Detect which cell encompasses the target text, then output its (X, Y) center coordinate. 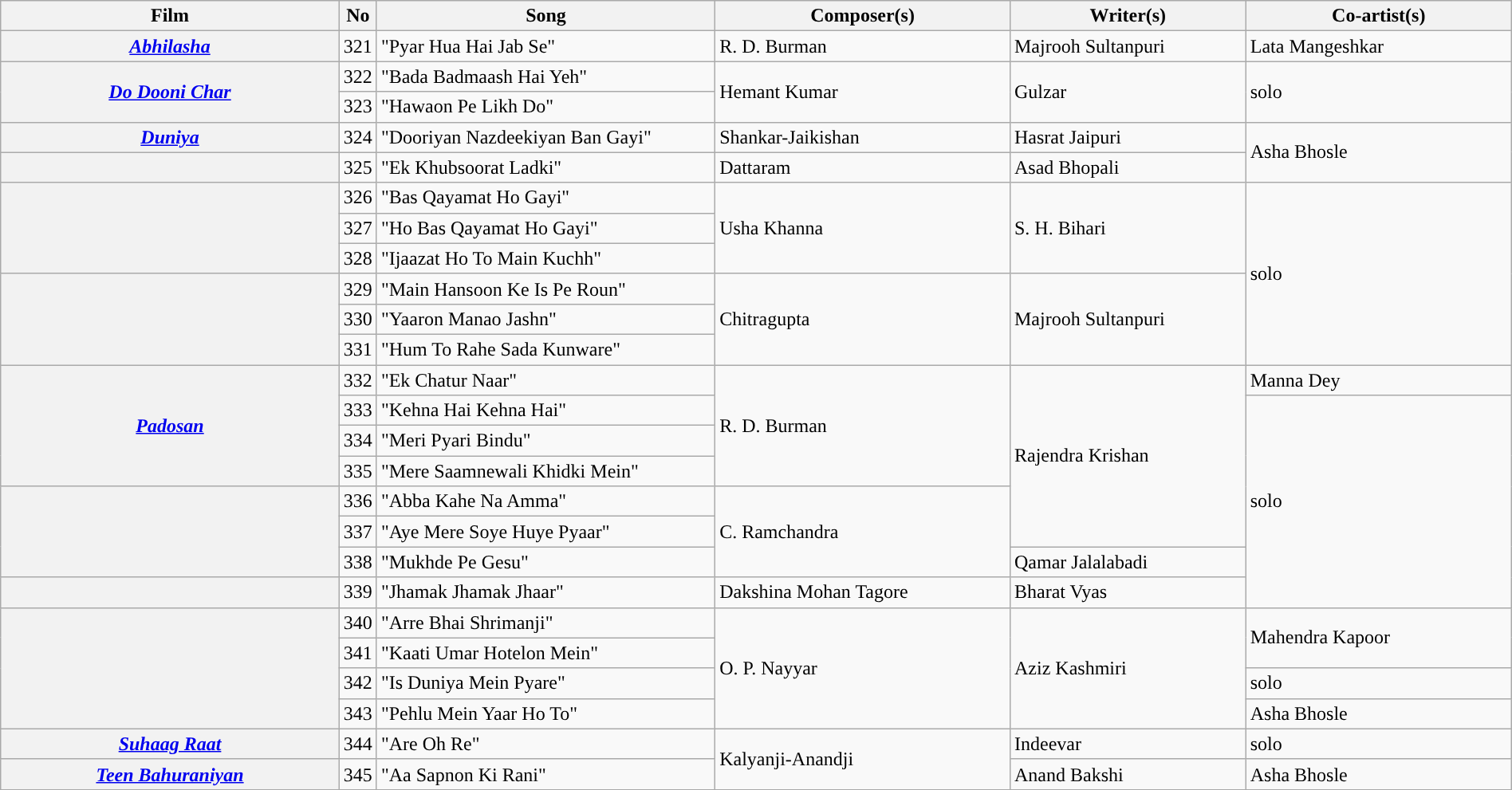
"Aye Mere Soye Huye Pyaar" (545, 532)
331 (357, 349)
"Bas Qayamat Ho Gayi" (545, 198)
Manna Dey (1378, 380)
339 (357, 592)
"Bada Badmaash Hai Yeh" (545, 77)
Hemant Kumar (863, 92)
Mahendra Kapoor (1378, 638)
329 (357, 289)
Anand Bakshi (1128, 774)
"Ho Bas Qayamat Ho Gayi" (545, 228)
"Is Duniya Mein Pyare" (545, 683)
328 (357, 258)
"Hawaon Pe Likh Do" (545, 107)
"Ek Chatur Naar" (545, 380)
Duniya (171, 137)
Qamar Jalalabadi (1128, 562)
Hasrat Jaipuri (1128, 137)
340 (357, 623)
333 (357, 411)
Teen Bahuraniyan (171, 774)
Shankar-Jaikishan (863, 137)
"Pyar Hua Hai Jab Se" (545, 46)
Dakshina Mohan Tagore (863, 592)
322 (357, 77)
Film (171, 16)
Composer(s) (863, 16)
"Abba Kahe Na Amma" (545, 501)
337 (357, 532)
325 (357, 167)
343 (357, 713)
"Dooriyan Nazdeekiyan Ban Gayi" (545, 137)
330 (357, 319)
"Mukhde Pe Gesu" (545, 562)
"Hum To Rahe Sada Kunware" (545, 349)
"Arre Bhai Shrimanji" (545, 623)
"Are Oh Re" (545, 744)
"Yaaron Manao Jashn" (545, 319)
Co-artist(s) (1378, 16)
"Kaati Umar Hotelon Mein" (545, 653)
S. H. Bihari (1128, 228)
No (357, 16)
Indeevar (1128, 744)
O. P. Nayyar (863, 668)
344 (357, 744)
323 (357, 107)
Aziz Kashmiri (1128, 668)
C. Ramchandra (863, 532)
"Kehna Hai Kehna Hai" (545, 411)
334 (357, 441)
332 (357, 380)
"Mere Saamnewali Khidki Mein" (545, 471)
Dattaram (863, 167)
Usha Khanna (863, 228)
"Jhamak Jhamak Jhaar" (545, 592)
Chitragupta (863, 319)
345 (357, 774)
Writer(s) (1128, 16)
338 (357, 562)
"Meri Pyari Bindu" (545, 441)
"Main Hansoon Ke Is Pe Roun" (545, 289)
342 (357, 683)
324 (357, 137)
"Ek Khubsoorat Ladki" (545, 167)
Rajendra Krishan (1128, 456)
Song (545, 16)
Padosan (171, 426)
327 (357, 228)
326 (357, 198)
Gulzar (1128, 92)
Do Dooni Char (171, 92)
Lata Mangeshkar (1378, 46)
336 (357, 501)
Asad Bhopali (1128, 167)
321 (357, 46)
335 (357, 471)
"Ijaazat Ho To Main Kuchh" (545, 258)
Suhaag Raat (171, 744)
Kalyanji-Anandji (863, 759)
Abhilasha (171, 46)
"Pehlu Mein Yaar Ho To" (545, 713)
"Aa Sapnon Ki Rani" (545, 774)
Bharat Vyas (1128, 592)
341 (357, 653)
